Detect which cell encompasses the target text, then output its [X, Y] center coordinate. 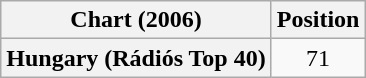
71 [318, 58]
Chart (2006) [136, 20]
Position [318, 20]
Hungary (Rádiós Top 40) [136, 58]
